For the text-containing cell, return its midpoint in (x, y) coordinate format. 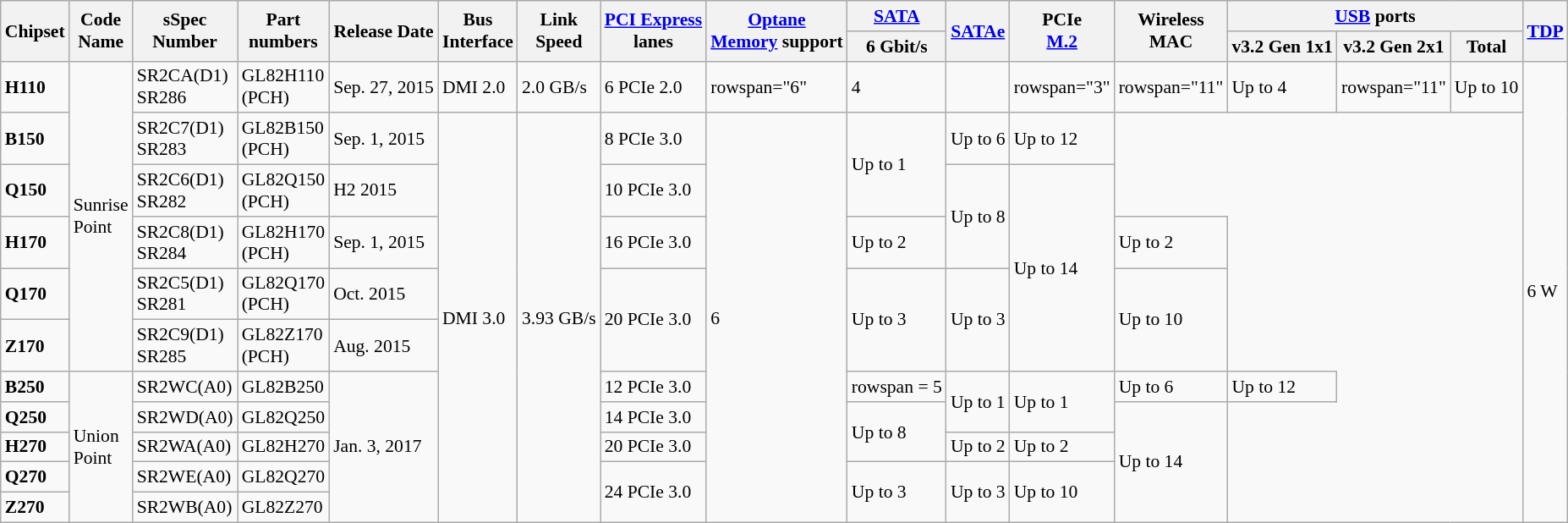
SunrisePoint (101, 217)
DMI 2.0 (478, 86)
BusInterface (478, 30)
OptaneMemory support (776, 30)
PCI Expresslanes (653, 30)
Oct. 2015 (384, 295)
GL82Z270 (283, 508)
SR2CA(D1)SR286 (185, 86)
14 PCIe 3.0 (653, 417)
sSpecNumber (185, 30)
SATA (896, 16)
GL82H170(PCH) (283, 242)
SR2WE(A0) (185, 477)
TDP (1544, 30)
v3.2 Gen 1x1 (1282, 47)
GL82Z170(PCH) (283, 345)
H2 2015 (384, 191)
CodeName (101, 30)
Z270 (36, 508)
10 PCIe 3.0 (653, 191)
SR2C9(D1)SR285 (185, 345)
SR2WA(A0) (185, 447)
Release Date (384, 30)
6 Gbit/s (896, 47)
v3.2 Gen 2x1 (1394, 47)
GL82Q250 (283, 417)
B250 (36, 387)
6 PCIe 2.0 (653, 86)
4 (896, 86)
24 PCIe 3.0 (653, 493)
Partnumbers (283, 30)
DMI 3.0 (478, 318)
GL82Q150(PCH) (283, 191)
GL82B150(PCH) (283, 139)
rowspan="3" (1062, 86)
Chipset (36, 30)
rowspan = 5 (896, 387)
Q270 (36, 477)
SR2WB(A0) (185, 508)
Total (1487, 47)
3.93 GB/s (559, 318)
UnionPoint (101, 447)
GL82H110(PCH) (283, 86)
H110 (36, 86)
Q170 (36, 295)
H170 (36, 242)
GL82B250 (283, 387)
Sep. 27, 2015 (384, 86)
USB ports (1375, 16)
SR2WD(A0) (185, 417)
GL82Q270 (283, 477)
2.0 GB/s (559, 86)
GL82H270 (283, 447)
12 PCIe 3.0 (653, 387)
PCIeM.2 (1062, 30)
16 PCIe 3.0 (653, 242)
WirelessMAC (1171, 30)
Z170 (36, 345)
SR2C6(D1)SR282 (185, 191)
Aug. 2015 (384, 345)
SR2C8(D1)SR284 (185, 242)
Q150 (36, 191)
SR2WC(A0) (185, 387)
LinkSpeed (559, 30)
B150 (36, 139)
8 PCIe 3.0 (653, 139)
Jan. 3, 2017 (384, 447)
6 (776, 318)
SR2C5(D1)SR281 (185, 295)
H270 (36, 447)
6 W (1544, 291)
Q250 (36, 417)
rowspan="6" (776, 86)
SATAe (978, 30)
GL82Q170(PCH) (283, 295)
SR2C7(D1)SR283 (185, 139)
Up to 4 (1282, 86)
